Search for the cell housing the specified text and yield its [X, Y] center coordinate. 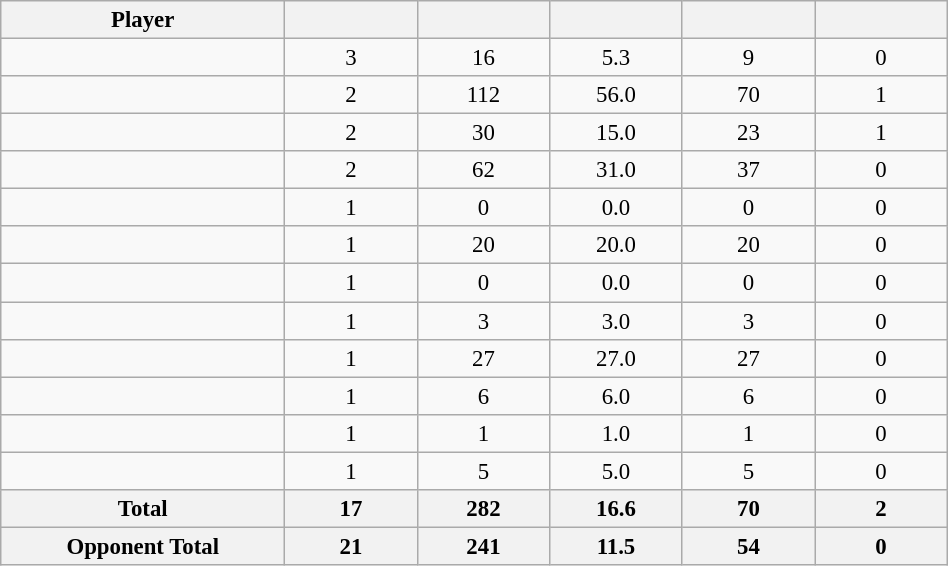
5.3 [616, 58]
56.0 [616, 95]
20.0 [616, 245]
54 [748, 546]
23 [748, 133]
Opponent Total [143, 546]
3.0 [616, 321]
Player [143, 20]
282 [483, 509]
15.0 [616, 133]
37 [748, 170]
31.0 [616, 170]
11.5 [616, 546]
30 [483, 133]
112 [483, 95]
16 [483, 58]
241 [483, 546]
6.0 [616, 396]
1.0 [616, 433]
17 [351, 509]
21 [351, 546]
5.0 [616, 471]
62 [483, 170]
9 [748, 58]
Total [143, 509]
27.0 [616, 358]
16.6 [616, 509]
